Find where the given text appears and provide that cell's center as (X, Y) coordinate. 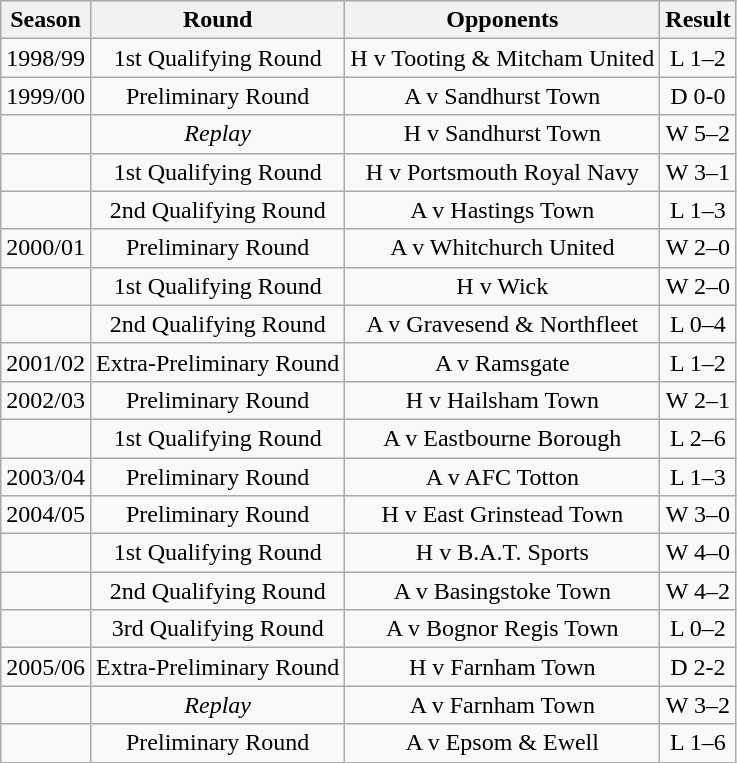
3rd Qualifying Round (217, 629)
Season (46, 20)
A v Bognor Regis Town (502, 629)
1999/00 (46, 96)
A v Hastings Town (502, 210)
A v Epsom & Ewell (502, 743)
A v Sandhurst Town (502, 96)
A v Eastbourne Borough (502, 438)
W 3–1 (698, 172)
H v Portsmouth Royal Navy (502, 172)
W 4–0 (698, 553)
W 3–0 (698, 515)
A v Basingstoke Town (502, 591)
L 2–6 (698, 438)
2003/04 (46, 477)
H v Farnham Town (502, 667)
2000/01 (46, 248)
A v AFC Totton (502, 477)
2004/05 (46, 515)
L 1–6 (698, 743)
1998/99 (46, 58)
H v Hailsham Town (502, 400)
A v Whitchurch United (502, 248)
2002/03 (46, 400)
A v Ramsgate (502, 362)
A v Gravesend & Northfleet (502, 324)
D 2-2 (698, 667)
H v Sandhurst Town (502, 134)
Opponents (502, 20)
Round (217, 20)
D 0-0 (698, 96)
2005/06 (46, 667)
L 0–2 (698, 629)
W 2–1 (698, 400)
H v East Grinstead Town (502, 515)
W 5–2 (698, 134)
2001/02 (46, 362)
H v Wick (502, 286)
W 3–2 (698, 705)
L 0–4 (698, 324)
H v Tooting & Mitcham United (502, 58)
H v B.A.T. Sports (502, 553)
A v Farnham Town (502, 705)
W 4–2 (698, 591)
Result (698, 20)
